Return [x, y] of the center of cell containing provided text 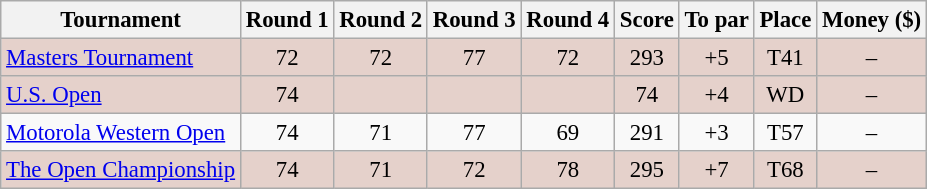
291 [648, 133]
Score [648, 20]
+4 [716, 95]
Round 4 [568, 20]
Round 2 [381, 20]
+3 [716, 133]
Motorola Western Open [121, 133]
78 [568, 170]
Round 3 [474, 20]
293 [648, 58]
T41 [785, 58]
Round 1 [287, 20]
+5 [716, 58]
T57 [785, 133]
Tournament [121, 20]
Masters Tournament [121, 58]
Place [785, 20]
To par [716, 20]
Money ($) [872, 20]
WD [785, 95]
295 [648, 170]
U.S. Open [121, 95]
69 [568, 133]
+7 [716, 170]
The Open Championship [121, 170]
T68 [785, 170]
